Pinpoint the cell where the given text exists, returning its (X, Y) midpoint coordinate. 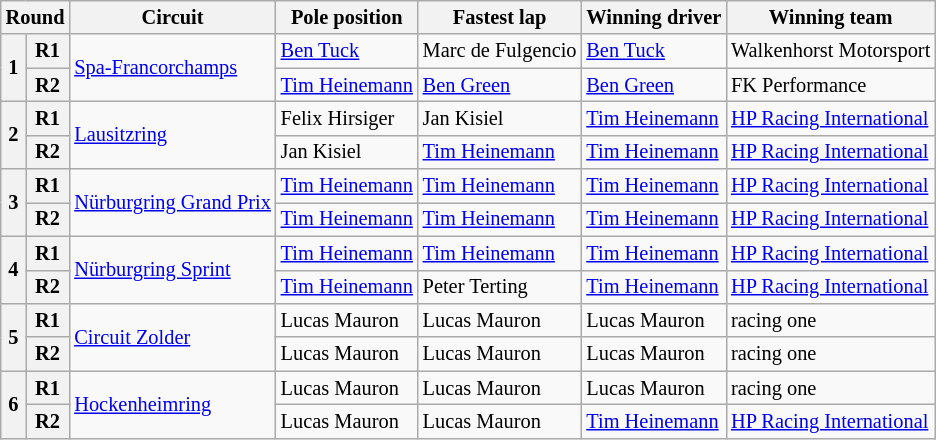
Nürburgring Sprint (172, 270)
Felix Hirsiger (347, 118)
Peter Terting (500, 287)
Circuit Zolder (172, 336)
Winning team (830, 17)
Nürburgring Grand Prix (172, 202)
FK Performance (830, 85)
Marc de Fulgencio (500, 51)
3 (14, 202)
Spa-Francorchamps (172, 68)
Round (36, 17)
Lausitzring (172, 134)
Pole position (347, 17)
Winning driver (654, 17)
Fastest lap (500, 17)
1 (14, 68)
Circuit (172, 17)
4 (14, 270)
2 (14, 134)
Hockenheimring (172, 404)
6 (14, 404)
Walkenhorst Motorsport (830, 51)
5 (14, 336)
